Search for the cell housing the specified text and yield its [X, Y] center coordinate. 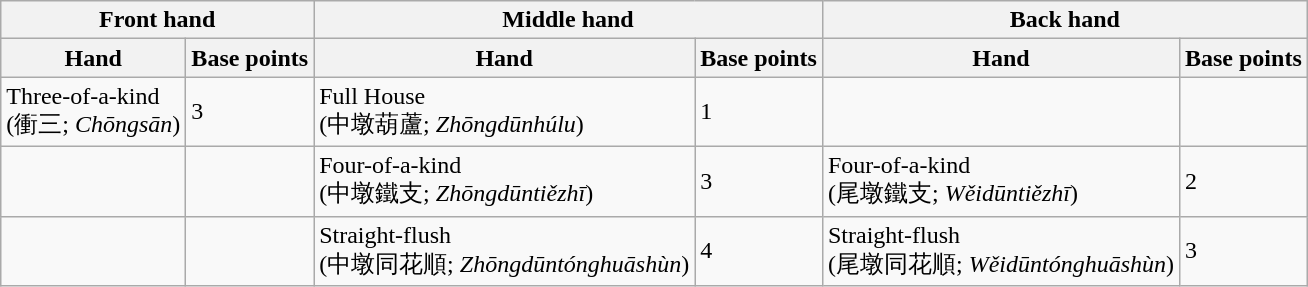
Middle hand [568, 20]
Four-of-a-kind(尾墩鐵支; Wěidūntiězhī) [1000, 181]
Front hand [158, 20]
Back hand [1064, 20]
Four-of-a-kind(中墩鐵支; Zhōngdūntiězhī) [504, 181]
1 [759, 112]
Full House(中墩葫蘆; Zhōngdūnhúlu) [504, 112]
4 [759, 251]
2 [1243, 181]
Straight-flush(尾墩同花順; Wěidūntónghuāshùn) [1000, 251]
Straight-flush(中墩同花順; Zhōngdūntónghuāshùn) [504, 251]
Three-of-a-kind(衝三; Chōngsān) [94, 112]
